Scan for the cell matching the given text and deliver its (X, Y) coordinate at center. 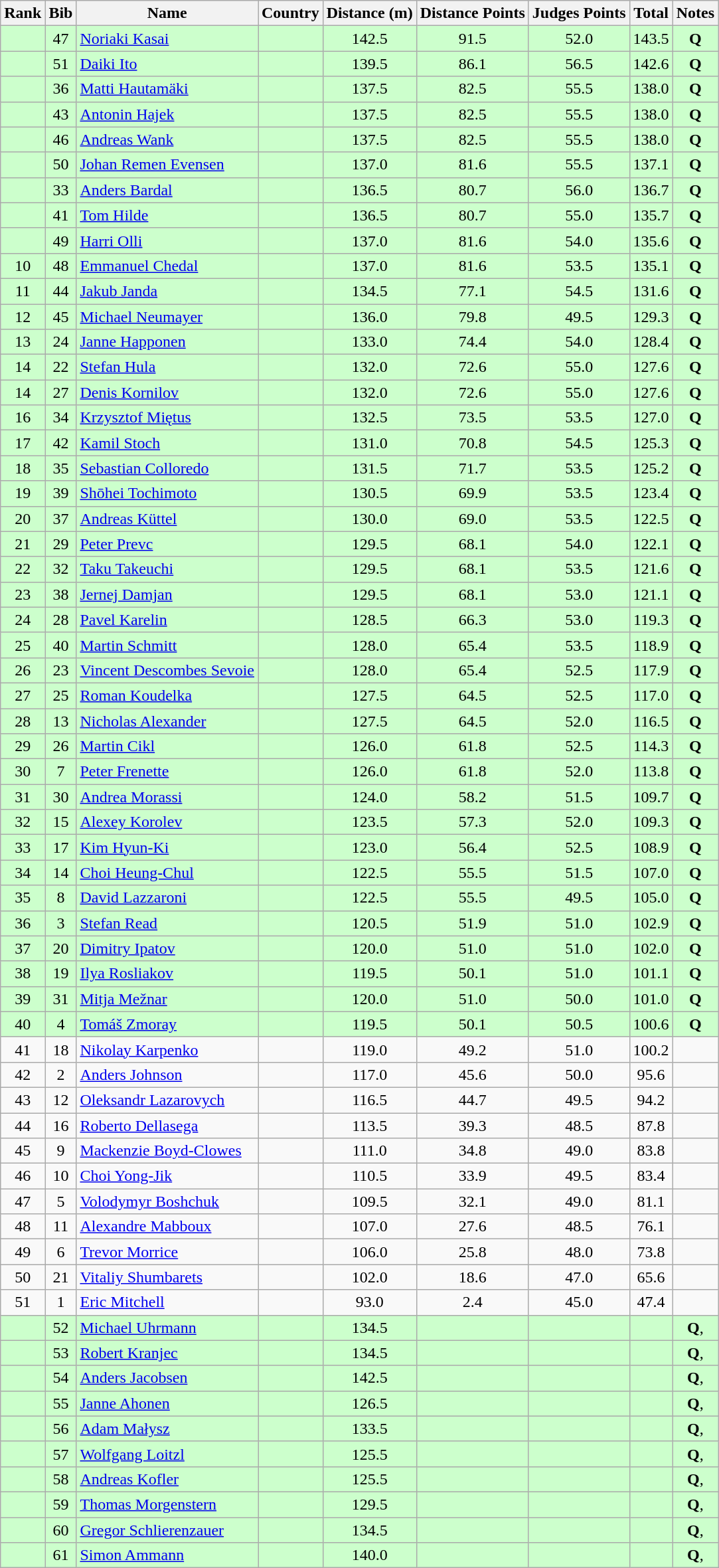
135.7 (651, 215)
121.6 (651, 569)
Anders Jacobsen (167, 1378)
34.8 (473, 1151)
114.3 (651, 746)
Mitja Mežnar (167, 999)
Andreas Küttel (167, 519)
Martin Schmitt (167, 645)
71.7 (473, 468)
Thomas Morgenstern (167, 1504)
129.3 (651, 317)
Bib (61, 13)
Roberto Dellasega (167, 1126)
94.2 (651, 1100)
59 (61, 1504)
101.0 (651, 999)
Roman Koudelka (167, 695)
143.5 (651, 39)
Daiki Ito (167, 64)
135.1 (651, 266)
5 (61, 1201)
Kim Hyun-Ki (167, 847)
Jakub Janda (167, 291)
87.8 (651, 1126)
45.6 (473, 1075)
131.5 (369, 468)
102.9 (651, 923)
18.6 (473, 1277)
91.5 (473, 39)
57.3 (473, 822)
2 (61, 1075)
Michael Uhrmann (167, 1328)
51.9 (473, 923)
Antonin Hajek (167, 114)
Total (651, 13)
122.1 (651, 544)
130.0 (369, 519)
58.2 (473, 797)
136.0 (369, 317)
140.0 (369, 1555)
56.5 (579, 64)
Pavel Karelin (167, 620)
56 (61, 1429)
Martin Cikl (167, 746)
130.5 (369, 493)
25.8 (473, 1252)
Janne Happonen (167, 342)
81.1 (651, 1201)
Distance Points (473, 13)
Alexey Korolev (167, 822)
73.8 (651, 1252)
Judges Points (579, 13)
93.0 (369, 1302)
33.9 (473, 1176)
74.4 (473, 342)
125.3 (651, 443)
47.4 (651, 1302)
131.0 (369, 443)
Choi Yong-Jik (167, 1176)
Stefan Read (167, 923)
27.6 (473, 1227)
60 (61, 1529)
136.7 (651, 190)
Wolfgang Loitzl (167, 1454)
6 (61, 1252)
50.5 (579, 1024)
Tom Hilde (167, 215)
120.5 (369, 923)
83.8 (651, 1151)
44.7 (473, 1100)
100.2 (651, 1049)
Eric Mitchell (167, 1302)
Vincent Descombes Sevoie (167, 670)
70.8 (473, 443)
128.4 (651, 342)
137.1 (651, 165)
105.0 (651, 898)
106.0 (369, 1252)
Stefan Hula (167, 367)
9 (61, 1151)
65.6 (651, 1277)
77.1 (473, 291)
79.8 (473, 317)
David Lazzaroni (167, 898)
54 (61, 1378)
49.2 (473, 1049)
57 (61, 1454)
4 (61, 1024)
69.0 (473, 519)
2.4 (473, 1302)
86.1 (473, 64)
113.5 (369, 1126)
Taku Takeuchi (167, 569)
Oleksandr Lazarovych (167, 1100)
56.4 (473, 847)
124.0 (369, 797)
Harri Olli (167, 240)
Nikolay Karpenko (167, 1049)
135.6 (651, 240)
113.8 (651, 772)
3 (61, 923)
126.5 (369, 1403)
83.4 (651, 1176)
Andreas Kofler (167, 1479)
Krzysztof Miętus (167, 418)
8 (61, 898)
Dimitry Ipatov (167, 948)
Jernej Damjan (167, 594)
109.3 (651, 822)
Mackenzie Boyd-Clowes (167, 1151)
142.6 (651, 64)
Andrea Morassi (167, 797)
125.2 (651, 468)
Name (167, 13)
Shōhei Tochimoto (167, 493)
119.3 (651, 620)
133.5 (369, 1429)
123.5 (369, 822)
Sebastian Colloredo (167, 468)
53 (61, 1353)
Robert Kranjec (167, 1353)
101.1 (651, 974)
123.0 (369, 847)
Choi Heung-Chul (167, 873)
Kamil Stoch (167, 443)
Noriaki Kasai (167, 39)
Alexandre Mabboux (167, 1227)
39.3 (473, 1126)
Vitaliy Shumbarets (167, 1277)
Michael Neumayer (167, 317)
Notes (695, 13)
119.0 (369, 1049)
110.5 (369, 1176)
Gregor Schlierenzauer (167, 1529)
Trevor Morrice (167, 1252)
Andreas Wank (167, 139)
48.0 (579, 1252)
133.0 (369, 342)
111.0 (369, 1151)
73.5 (473, 418)
56.0 (579, 190)
127.0 (651, 418)
15 (61, 822)
Rank (23, 13)
Denis Kornilov (167, 392)
123.4 (651, 493)
Tomáš Zmoray (167, 1024)
Emmanuel Chedal (167, 266)
32.1 (473, 1201)
Peter Prevc (167, 544)
Ilya Rosliakov (167, 974)
Anders Bardal (167, 190)
Adam Małysz (167, 1429)
76.1 (651, 1227)
108.9 (651, 847)
52 (61, 1328)
Country (290, 13)
69.9 (473, 493)
61 (61, 1555)
100.6 (651, 1024)
132.5 (369, 418)
131.6 (651, 291)
Anders Johnson (167, 1075)
109.5 (369, 1201)
Simon Ammann (167, 1555)
118.9 (651, 645)
55 (61, 1403)
Johan Remen Evensen (167, 165)
58 (61, 1479)
1 (61, 1302)
128.5 (369, 620)
109.7 (651, 797)
Matti Hautamäki (167, 89)
117.9 (651, 670)
45.0 (579, 1302)
66.3 (473, 620)
95.6 (651, 1075)
121.1 (651, 594)
139.5 (369, 64)
47.0 (579, 1277)
Peter Frenette (167, 772)
Distance (m) (369, 13)
Nicholas Alexander (167, 721)
Volodymyr Boshchuk (167, 1201)
7 (61, 772)
Janne Ahonen (167, 1403)
